Search for the cell housing the specified text and yield its (x, y) center coordinate. 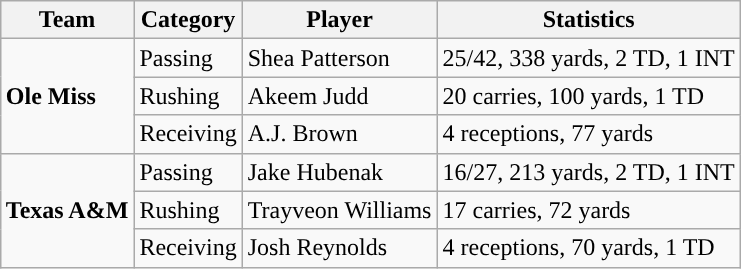
Akeem Judd (340, 96)
25/42, 338 yards, 2 TD, 1 INT (588, 58)
Josh Reynolds (340, 248)
Statistics (588, 20)
Category (188, 20)
Team (67, 20)
17 carries, 72 yards (588, 210)
4 receptions, 70 yards, 1 TD (588, 248)
Player (340, 20)
Ole Miss (67, 96)
16/27, 213 yards, 2 TD, 1 INT (588, 172)
Texas A&M (67, 210)
Trayveon Williams (340, 210)
4 receptions, 77 yards (588, 134)
A.J. Brown (340, 134)
Jake Hubenak (340, 172)
Shea Patterson (340, 58)
20 carries, 100 yards, 1 TD (588, 96)
